Return the (x, y) coordinate for the center point of the cell that contains the specified text.  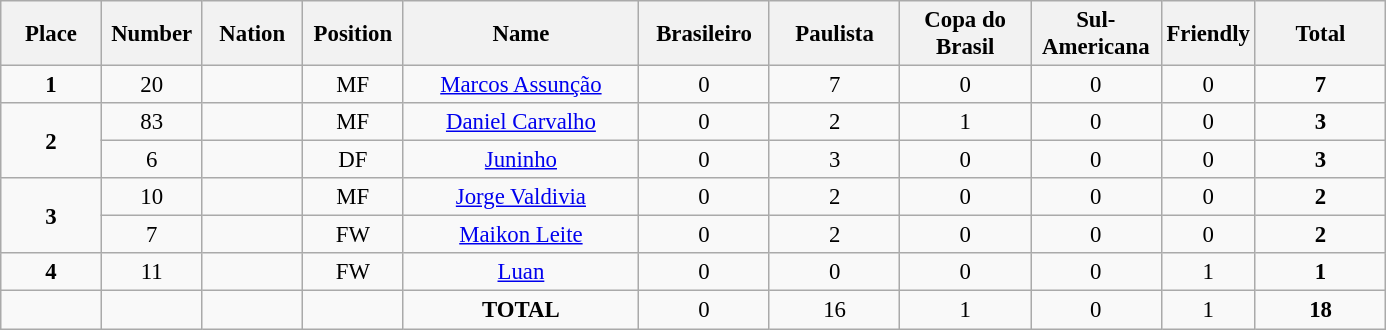
Maikon Leite (521, 235)
DF (354, 160)
Luan (521, 273)
6 (152, 160)
Total (1320, 34)
Position (354, 34)
Jorge Valdivia (521, 197)
Juninho (521, 160)
Copa do Brasil (966, 34)
4 (52, 273)
Sul-Americana (1096, 34)
TOTAL (521, 310)
Daniel Carvalho (521, 122)
Number (152, 34)
10 (152, 197)
83 (152, 122)
Place (52, 34)
Nation (252, 34)
Name (521, 34)
Friendly (1208, 34)
Paulista (834, 34)
11 (152, 273)
Brasileiro (704, 34)
Marcos Assunção (521, 85)
20 (152, 85)
16 (834, 310)
18 (1320, 310)
